From the cell containing the given text, extract its center point as [x, y] coordinate. 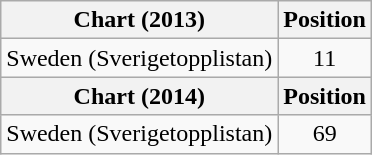
11 [325, 58]
Chart (2014) [140, 96]
69 [325, 134]
Chart (2013) [140, 20]
